Scan for the cell matching the given text and deliver its [X, Y] coordinate at center. 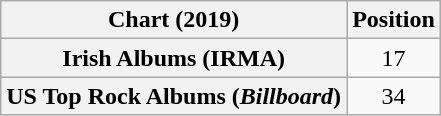
Position [394, 20]
17 [394, 58]
US Top Rock Albums (Billboard) [174, 96]
34 [394, 96]
Irish Albums (IRMA) [174, 58]
Chart (2019) [174, 20]
